Identify which cell holds the provided text, then report its [x, y] central coordinate. 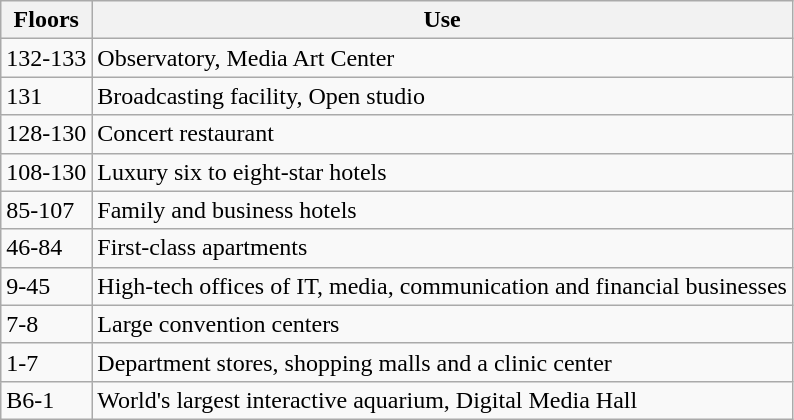
85-107 [46, 210]
Large convention centers [442, 324]
128-130 [46, 134]
First-class apartments [442, 248]
108-130 [46, 172]
131 [46, 96]
Concert restaurant [442, 134]
Floors [46, 20]
9-45 [46, 286]
Broadcasting facility, Open studio [442, 96]
132-133 [46, 58]
Family and business hotels [442, 210]
World's largest interactive aquarium, Digital Media Hall [442, 400]
B6-1 [46, 400]
Department stores, shopping malls and a clinic center [442, 362]
7-8 [46, 324]
Luxury six to eight-star hotels [442, 172]
Use [442, 20]
Observatory, Media Art Center [442, 58]
High-tech offices of IT, media, communication and financial businesses [442, 286]
46-84 [46, 248]
1-7 [46, 362]
